From the cell containing the given text, extract its center point as (x, y) coordinate. 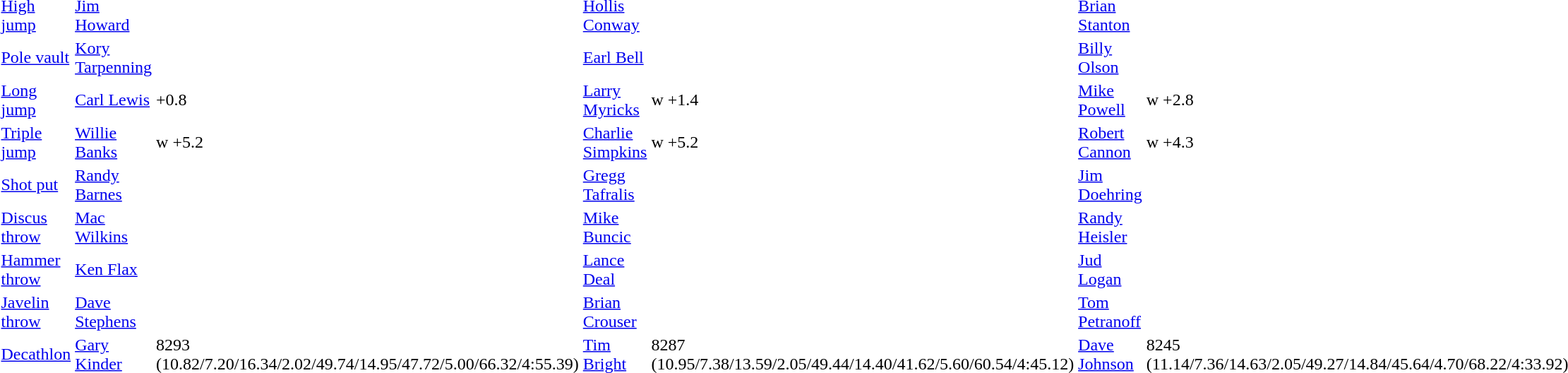
w +1.4 (863, 100)
Mike Buncic (615, 227)
Lance Deal (615, 270)
Randy Heisler (1111, 227)
Willie Banks (114, 143)
Discus throw (36, 227)
Dave Stephens (114, 312)
Larry Myricks (615, 100)
Billy Olson (1111, 58)
Kory Tarpenning (114, 58)
+0.8 (368, 100)
Randy Barnes (114, 185)
Jud Logan (1111, 270)
Mac Wilkins (114, 227)
Mike Powell (1111, 100)
Earl Bell (615, 58)
Triple jump (36, 143)
Javelin throw (36, 312)
Brian Crouser (615, 312)
Robert Cannon (1111, 143)
Pole vault (36, 58)
Long jump (36, 100)
Ken Flax (114, 270)
Gregg Tafralis (615, 185)
Tom Petranoff (1111, 312)
Hammer throw (36, 270)
Charlie Simpkins (615, 143)
Shot put (36, 185)
Carl Lewis (114, 100)
Jim Doehring (1111, 185)
